Provide the (X, Y) coordinate of the cell's center where the given text is located.  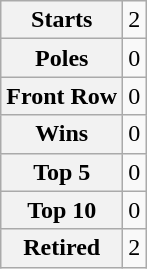
Top 10 (62, 210)
Starts (62, 20)
Top 5 (62, 172)
Poles (62, 58)
Wins (62, 134)
Retired (62, 248)
Front Row (62, 96)
